For the text-containing cell, return its midpoint in [x, y] coordinate format. 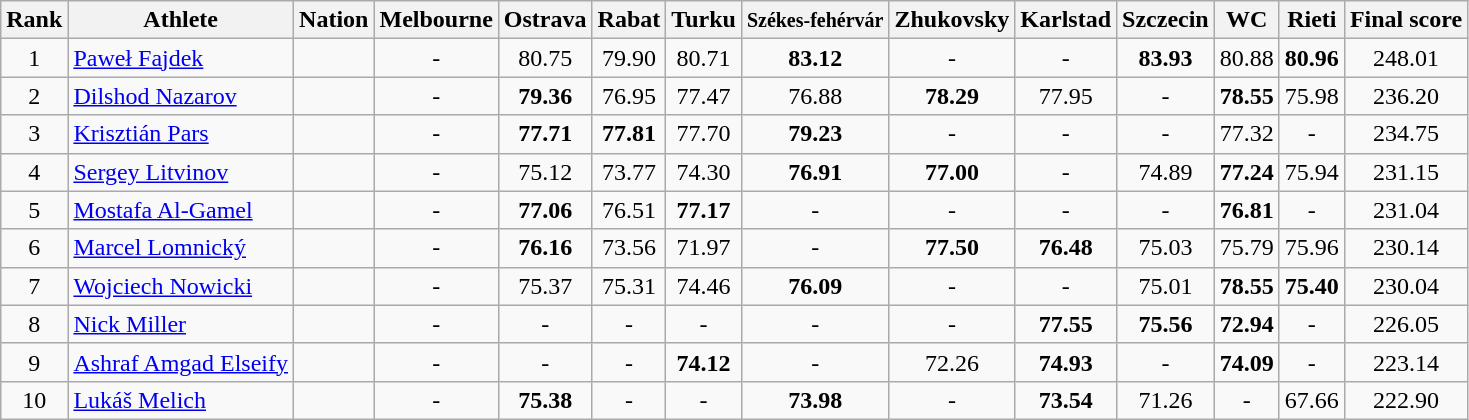
76.88 [815, 96]
74.93 [1066, 362]
1 [34, 58]
77.00 [952, 172]
74.30 [704, 172]
226.05 [1406, 324]
Wojciech Nowicki [181, 286]
75.96 [1312, 248]
80.96 [1312, 58]
79.90 [629, 58]
Ashraf Amgad Elseify [181, 362]
231.15 [1406, 172]
74.89 [1166, 172]
Nick Miller [181, 324]
76.91 [815, 172]
79.23 [815, 134]
Szczecin [1166, 20]
Székes-fehérvár [815, 20]
230.04 [1406, 286]
Marcel Lomnický [181, 248]
76.81 [1246, 210]
77.71 [545, 134]
6 [34, 248]
77.17 [704, 210]
76.16 [545, 248]
74.46 [704, 286]
75.79 [1246, 248]
75.12 [545, 172]
Rank [34, 20]
9 [34, 362]
Sergey Litvinov [181, 172]
248.01 [1406, 58]
71.97 [704, 248]
Melbourne [436, 20]
83.93 [1166, 58]
77.24 [1246, 172]
75.98 [1312, 96]
7 [34, 286]
8 [34, 324]
75.38 [545, 400]
Zhukovsky [952, 20]
5 [34, 210]
75.37 [545, 286]
Dilshod Nazarov [181, 96]
75.94 [1312, 172]
80.75 [545, 58]
222.90 [1406, 400]
67.66 [1312, 400]
75.31 [629, 286]
231.04 [1406, 210]
72.26 [952, 362]
77.47 [704, 96]
4 [34, 172]
Karlstad [1066, 20]
Turku [704, 20]
73.54 [1066, 400]
76.51 [629, 210]
Lukáš Melich [181, 400]
Krisztián Pars [181, 134]
71.26 [1166, 400]
75.03 [1166, 248]
76.95 [629, 96]
10 [34, 400]
Athlete [181, 20]
77.55 [1066, 324]
77.50 [952, 248]
2 [34, 96]
75.56 [1166, 324]
75.01 [1166, 286]
73.77 [629, 172]
Rabat [629, 20]
77.81 [629, 134]
76.09 [815, 286]
WC [1246, 20]
Rieti [1312, 20]
83.12 [815, 58]
77.70 [704, 134]
75.40 [1312, 286]
72.94 [1246, 324]
223.14 [1406, 362]
78.29 [952, 96]
Ostrava [545, 20]
Nation [334, 20]
77.32 [1246, 134]
Paweł Fajdek [181, 58]
74.09 [1246, 362]
77.95 [1066, 96]
74.12 [704, 362]
77.06 [545, 210]
76.48 [1066, 248]
234.75 [1406, 134]
Final score [1406, 20]
79.36 [545, 96]
73.98 [815, 400]
80.71 [704, 58]
3 [34, 134]
230.14 [1406, 248]
236.20 [1406, 96]
Mostafa Al-Gamel [181, 210]
80.88 [1246, 58]
73.56 [629, 248]
